Search for the cell housing the specified text and yield its (X, Y) center coordinate. 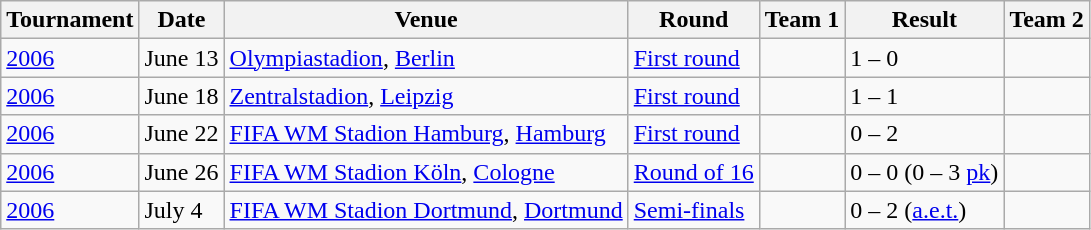
Tournament (70, 20)
FIFA WM Stadion Köln, Cologne (426, 172)
1 – 1 (924, 96)
June 18 (182, 96)
1 – 0 (924, 58)
0 – 0 (0 – 3 pk) (924, 172)
Result (924, 20)
Round (694, 20)
Round of 16 (694, 172)
FIFA WM Stadion Dortmund, Dortmund (426, 210)
Semi-finals (694, 210)
Date (182, 20)
Olympiastadion, Berlin (426, 58)
June 13 (182, 58)
Zentralstadion, Leipzig (426, 96)
0 – 2 (924, 134)
Venue (426, 20)
Team 2 (1047, 20)
0 – 2 (a.e.t.) (924, 210)
June 22 (182, 134)
Team 1 (802, 20)
FIFA WM Stadion Hamburg, Hamburg (426, 134)
July 4 (182, 210)
June 26 (182, 172)
